Search for the cell housing the specified text and yield its (x, y) center coordinate. 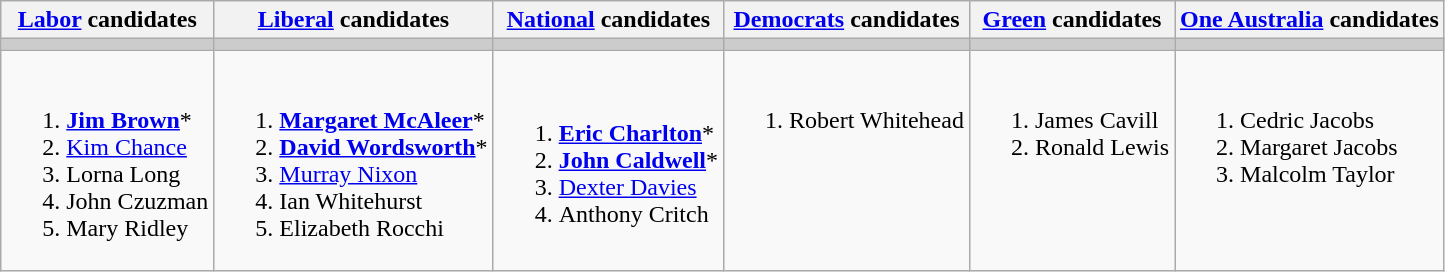
One Australia candidates (1310, 20)
Labor candidates (108, 20)
Cedric JacobsMargaret JacobsMalcolm Taylor (1310, 160)
Margaret McAleer*David Wordsworth*Murray NixonIan WhitehurstElizabeth Rocchi (354, 160)
Green candidates (1072, 20)
Eric Charlton*John Caldwell*Dexter DaviesAnthony Critch (608, 160)
Democrats candidates (847, 20)
Robert Whitehead (847, 160)
James CavillRonald Lewis (1072, 160)
Jim Brown*Kim ChanceLorna LongJohn CzuzmanMary Ridley (108, 160)
National candidates (608, 20)
Liberal candidates (354, 20)
